Search for the cell housing the specified text and yield its [x, y] center coordinate. 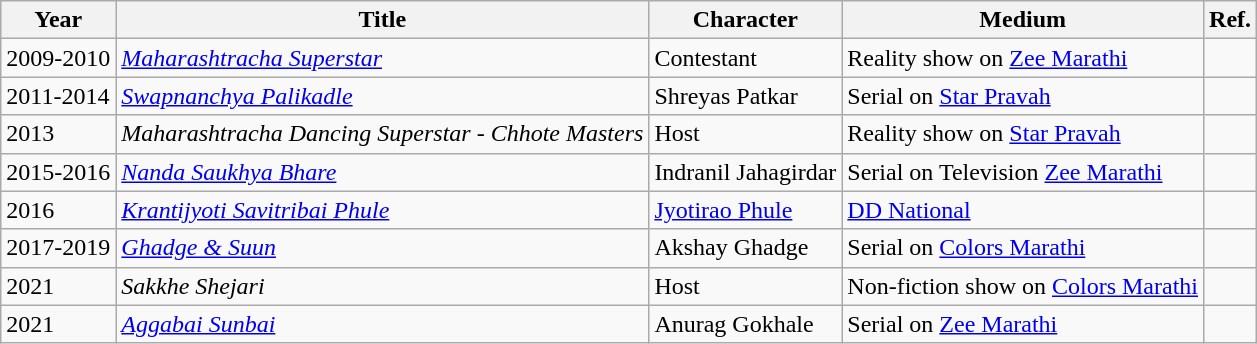
DD National [1023, 210]
Sakkhe Shejari [382, 286]
Nanda Saukhya Bhare [382, 172]
Ref. [1230, 20]
2017-2019 [58, 248]
Serial on Star Pravah [1023, 96]
Ghadge & Suun [382, 248]
Serial on Colors Marathi [1023, 248]
Non-fiction show on Colors Marathi [1023, 286]
Year [58, 20]
2016 [58, 210]
Maharashtracha Superstar [382, 58]
Jyotirao Phule [746, 210]
Serial on Television Zee Marathi [1023, 172]
Krantijyoti Savitribai Phule [382, 210]
Anurag Gokhale [746, 324]
Indranil Jahagirdar [746, 172]
Reality show on Star Pravah [1023, 134]
Medium [1023, 20]
Contestant [746, 58]
Character [746, 20]
Shreyas Patkar [746, 96]
Serial on Zee Marathi [1023, 324]
Akshay Ghadge [746, 248]
Reality show on Zee Marathi [1023, 58]
Aggabai Sunbai [382, 324]
2015-2016 [58, 172]
2013 [58, 134]
Title [382, 20]
2009-2010 [58, 58]
2011-2014 [58, 96]
Swapnanchya Palikadle [382, 96]
Maharashtracha Dancing Superstar - Chhote Masters [382, 134]
